Locate the cell with the specified text and output its (x, y) center coordinate. 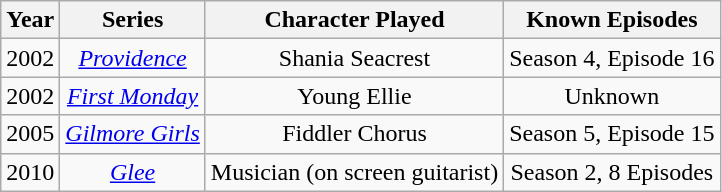
Providence (133, 58)
Glee (133, 172)
Series (133, 20)
Young Ellie (354, 96)
Gilmore Girls (133, 134)
Musician (on screen guitarist) (354, 172)
Unknown (612, 96)
2010 (30, 172)
Known Episodes (612, 20)
Season 5, Episode 15 (612, 134)
Year (30, 20)
Fiddler Chorus (354, 134)
First Monday (133, 96)
Shania Seacrest (354, 58)
Season 4, Episode 16 (612, 58)
Season 2, 8 Episodes (612, 172)
2005 (30, 134)
Character Played (354, 20)
